Return (X, Y) of the center of cell containing provided text 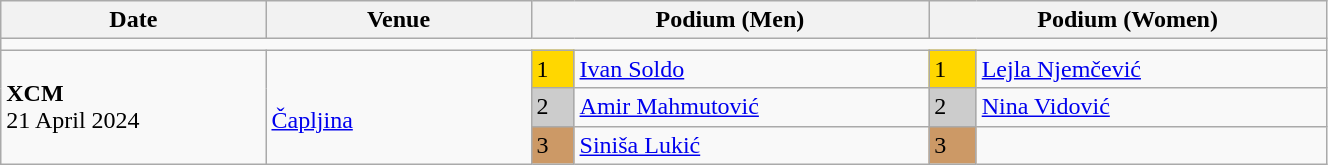
Čapljina (398, 107)
XCM 21 April 2024 (134, 107)
Lejla Njemčević (1151, 69)
Podium (Women) (1128, 20)
Podium (Men) (730, 20)
Siniša Lukić (752, 145)
Ivan Soldo (752, 69)
Nina Vidović (1151, 107)
Amir Mahmutović (752, 107)
Date (134, 20)
Venue (398, 20)
